Detect which cell encompasses the target text, then output its (X, Y) center coordinate. 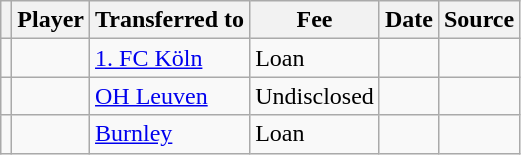
Date (408, 20)
Source (478, 20)
OH Leuven (170, 96)
Burnley (170, 134)
Fee (315, 20)
Player (51, 20)
Undisclosed (315, 96)
Transferred to (170, 20)
1. FC Köln (170, 58)
